Pinpoint the cell where the given text exists, returning its (X, Y) midpoint coordinate. 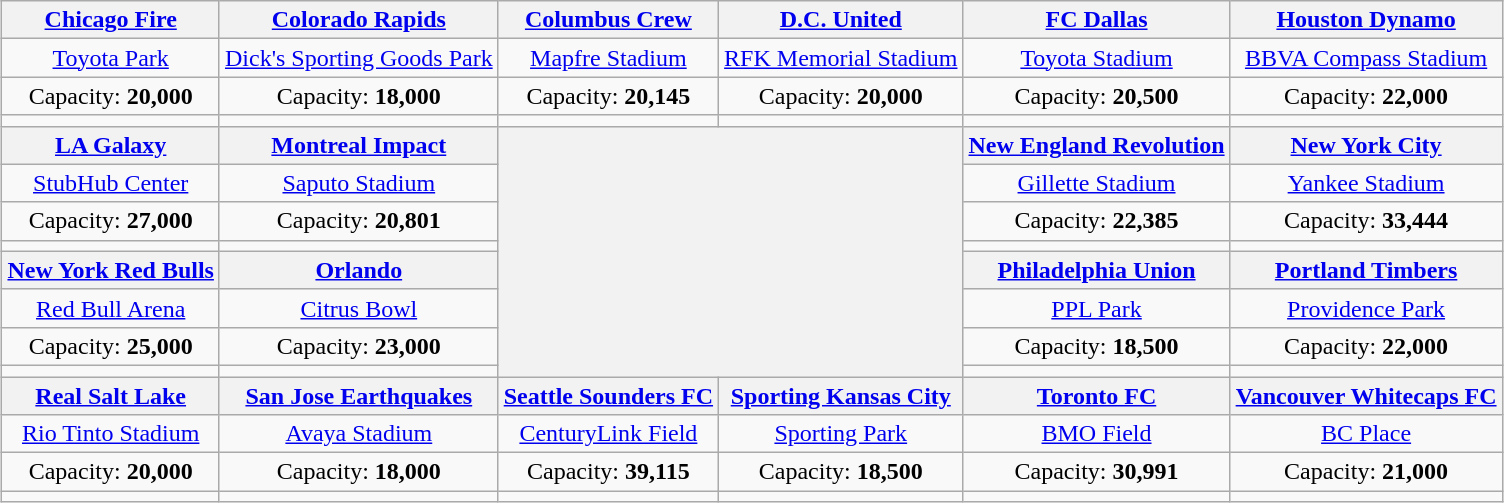
Capacity: 22,385 (1096, 221)
Capacity: 20,500 (1096, 96)
RFK Memorial Stadium (841, 58)
Sporting Park (841, 434)
Capacity: 39,115 (608, 472)
CenturyLink Field (608, 434)
Yankee Stadium (1366, 183)
Providence Park (1366, 308)
Capacity: 23,000 (358, 346)
Capacity: 33,444 (1366, 221)
Capacity: 27,000 (111, 221)
Mapfre Stadium (608, 58)
Toronto FC (1096, 395)
New York City (1366, 145)
Capacity: 20,145 (608, 96)
Vancouver Whitecaps FC (1366, 395)
Orlando (358, 270)
Capacity: 25,000 (111, 346)
Gillette Stadium (1096, 183)
Avaya Stadium (358, 434)
Seattle Sounders FC (608, 395)
StubHub Center (111, 183)
Citrus Bowl (358, 308)
Chicago Fire (111, 20)
Colorado Rapids (358, 20)
San Jose Earthquakes (358, 395)
Red Bull Arena (111, 308)
BMO Field (1096, 434)
BC Place (1366, 434)
Columbus Crew (608, 20)
D.C. United (841, 20)
Toyota Stadium (1096, 58)
Toyota Park (111, 58)
Capacity: 20,801 (358, 221)
Sporting Kansas City (841, 395)
Houston Dynamo (1366, 20)
BBVA Compass Stadium (1366, 58)
New York Red Bulls (111, 270)
Portland Timbers (1366, 270)
Rio Tinto Stadium (111, 434)
Capacity: 30,991 (1096, 472)
Montreal Impact (358, 145)
LA Galaxy (111, 145)
Philadelphia Union (1096, 270)
Dick's Sporting Goods Park (358, 58)
New England Revolution (1096, 145)
Capacity: 21,000 (1366, 472)
Real Salt Lake (111, 395)
Saputo Stadium (358, 183)
PPL Park (1096, 308)
FC Dallas (1096, 20)
